Return (X, Y) of the center of cell containing provided text 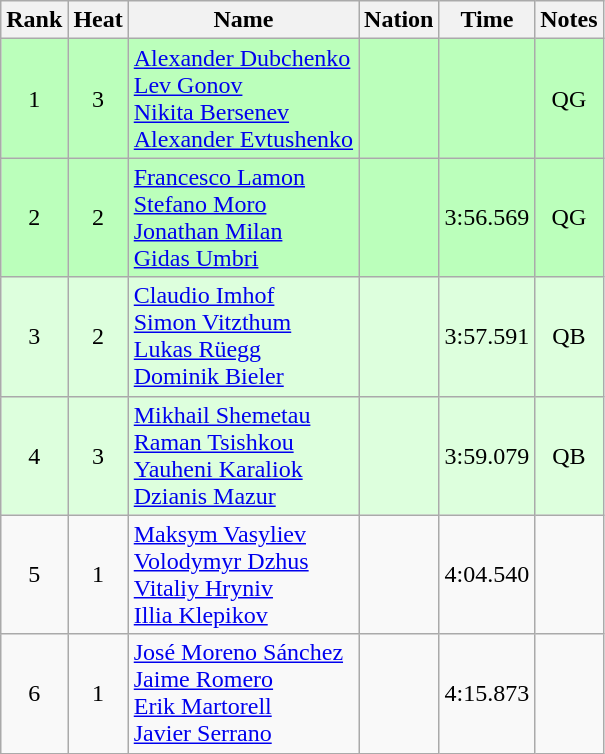
Notes (569, 20)
3:59.079 (487, 456)
Heat (98, 20)
Name (243, 20)
5 (34, 574)
4:04.540 (487, 574)
José Moreno SánchezJaime RomeroErik MartorellJavier Serrano (243, 694)
4:15.873 (487, 694)
3:57.591 (487, 336)
Mikhail ShemetauRaman TsishkouYauheni KaraliokDzianis Mazur (243, 456)
4 (34, 456)
Francesco LamonStefano MoroJonathan MilanGidas Umbri (243, 218)
3:56.569 (487, 218)
6 (34, 694)
Rank (34, 20)
Claudio ImhofSimon VitzthumLukas RüeggDominik Bieler (243, 336)
Time (487, 20)
Maksym VasylievVolodymyr DzhusVitaliy HrynivIllia Klepikov (243, 574)
Alexander DubchenkoLev GonovNikita BersenevAlexander Evtushenko (243, 98)
Nation (399, 20)
